Identify which cell holds the provided text, then report its [X, Y] central coordinate. 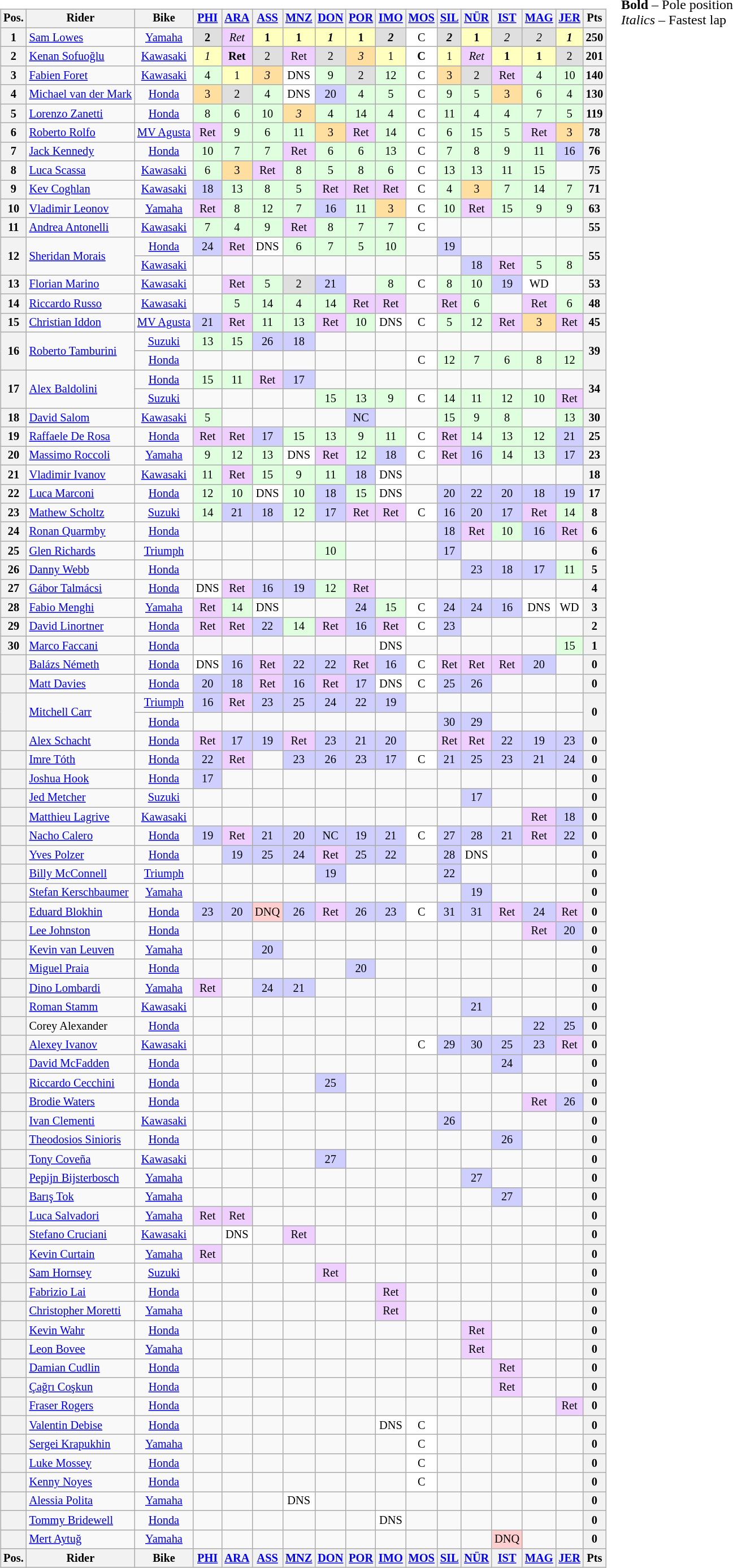
Andrea Antonelli [80, 228]
250 [595, 37]
Damian Cudlin [80, 1368]
130 [595, 94]
David McFadden [80, 1064]
Raffaele De Rosa [80, 437]
Alex Schacht [80, 741]
Eduard Blokhin [80, 912]
Roman Stamm [80, 1007]
Çağrı Coşkun [80, 1387]
Joshua Hook [80, 779]
Michael van der Mark [80, 94]
Barış Tok [80, 1197]
Alexey Ivanov [80, 1045]
Kev Coghlan [80, 190]
Roberto Rolfo [80, 133]
201 [595, 56]
75 [595, 171]
Marco Faccani [80, 646]
Kevin Wahr [80, 1330]
Corey Alexander [80, 1026]
Riccardo Russo [80, 303]
Vladimir Leonov [80, 208]
Brodie Waters [80, 1102]
Roberto Tamburini [80, 351]
Sheridan Morais [80, 256]
Ivan Clementi [80, 1121]
Florian Marino [80, 285]
Stefano Cruciani [80, 1235]
71 [595, 190]
39 [595, 351]
Leon Bovee [80, 1349]
Kenan Sofuoğlu [80, 56]
Glen Richards [80, 551]
Sam Hornsey [80, 1273]
53 [595, 285]
Luke Mossey [80, 1464]
76 [595, 151]
David Linortner [80, 627]
Gábor Talmácsi [80, 589]
Danny Webb [80, 570]
Tony Coveña [80, 1159]
Riccardo Cecchini [80, 1083]
Jack Kennedy [80, 151]
Christian Iddon [80, 323]
Christopher Moretti [80, 1311]
Mitchell Carr [80, 712]
Fabien Foret [80, 76]
48 [595, 303]
Valentin Debise [80, 1425]
Vladimir Ivanov [80, 474]
Sergei Krapukhin [80, 1444]
Stefan Kerschbaumer [80, 893]
Sam Lowes [80, 37]
Luca Scassa [80, 171]
Dino Lombardi [80, 988]
Matthieu Lagrive [80, 817]
Lee Johnston [80, 931]
Kevin van Leuven [80, 950]
Kenny Noyes [80, 1482]
Alessia Polita [80, 1501]
Fraser Rogers [80, 1406]
Fabio Menghi [80, 608]
Mert Aytuğ [80, 1539]
119 [595, 114]
Luca Marconi [80, 494]
78 [595, 133]
45 [595, 323]
Massimo Roccoli [80, 456]
Matt Davies [80, 684]
Pepijn Bijsterbosch [80, 1178]
Kevin Curtain [80, 1254]
63 [595, 208]
Billy McConnell [80, 874]
Theodosios Sinioris [80, 1140]
Jed Metcher [80, 798]
Nacho Calero [80, 836]
Yves Polzer [80, 855]
Tommy Bridewell [80, 1520]
Lorenzo Zanetti [80, 114]
Imre Tóth [80, 760]
Balázs Németh [80, 665]
Ronan Quarmby [80, 532]
David Salom [80, 417]
Fabrizio Lai [80, 1292]
Alex Baldolini [80, 389]
Miguel Praia [80, 969]
Luca Salvadori [80, 1216]
140 [595, 76]
Mathew Scholtz [80, 513]
34 [595, 389]
